Determine the (x, y) coordinate at the center of the cell enclosing the given text.  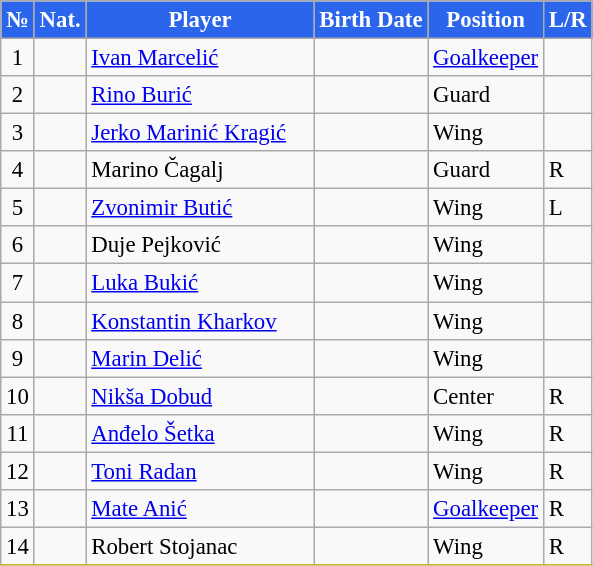
Rino Burić (200, 95)
Position (486, 20)
Mate Anić (200, 509)
Jerko Marinić Kragić (200, 133)
7 (18, 283)
13 (18, 509)
10 (18, 396)
Birth Date (371, 20)
Robert Stojanac (200, 546)
5 (18, 208)
6 (18, 245)
4 (18, 170)
Konstantin Kharkov (200, 321)
Nikša Dobud (200, 396)
Center (486, 396)
2 (18, 95)
Anđelo Šetka (200, 433)
Player (200, 20)
12 (18, 471)
9 (18, 358)
Duje Pejković (200, 245)
L/R (568, 20)
Nat. (60, 20)
№ (18, 20)
Marino Čagalj (200, 170)
11 (18, 433)
Toni Radan (200, 471)
Ivan Marcelić (200, 58)
3 (18, 133)
1 (18, 58)
Luka Bukić (200, 283)
Zvonimir Butić (200, 208)
8 (18, 321)
Marin Delić (200, 358)
L (568, 208)
14 (18, 546)
